Identify which cell holds the provided text, then report its [X, Y] central coordinate. 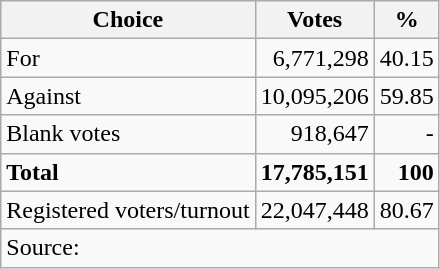
Against [128, 96]
Choice [128, 20]
918,647 [314, 134]
80.67 [406, 210]
59.85 [406, 96]
22,047,448 [314, 210]
- [406, 134]
For [128, 58]
Registered voters/turnout [128, 210]
100 [406, 172]
Blank votes [128, 134]
10,095,206 [314, 96]
% [406, 20]
Votes [314, 20]
Source: [220, 248]
Total [128, 172]
6,771,298 [314, 58]
40.15 [406, 58]
17,785,151 [314, 172]
